Pinpoint the cell where the given text exists, returning its [X, Y] midpoint coordinate. 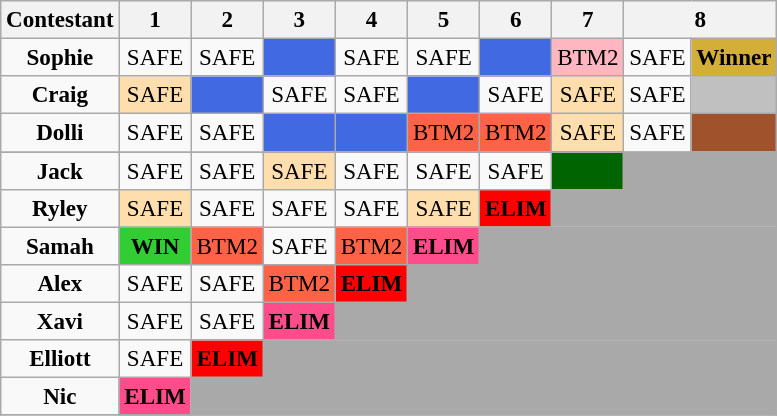
1 [155, 20]
Sophie [60, 58]
2 [227, 20]
Craig [60, 95]
Contestant [60, 20]
Alex [60, 284]
WIN [155, 246]
3 [299, 20]
Nic [60, 397]
Elliott [60, 359]
4 [371, 20]
Ryley [60, 209]
Dolli [60, 133]
Samah [60, 246]
Winner [734, 58]
6 [516, 20]
Xavi [60, 322]
5 [444, 20]
8 [700, 20]
Jack [60, 171]
7 [588, 20]
